Extract the [x, y] coordinate from the center of the cell holding the provided text.  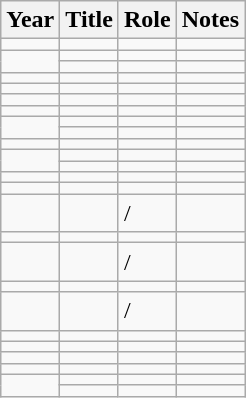
Title [90, 20]
Year [30, 20]
Role [147, 20]
Notes [210, 20]
